Return (x, y) of the center of cell containing provided text 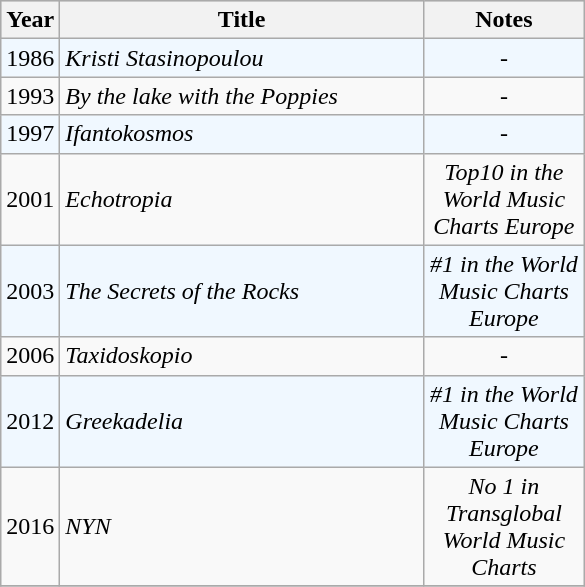
The Secrets of the Rocks (242, 291)
2006 (30, 356)
Notes (504, 20)
2003 (30, 291)
1997 (30, 134)
NYN (242, 526)
1993 (30, 96)
Title (242, 20)
Greekadelia (242, 421)
Ifantokosmos (242, 134)
By the lake with the Poppies (242, 96)
Top10 in the World Music Charts Europe (504, 199)
Year (30, 20)
Kristi Stasinopoulou (242, 58)
1986 (30, 58)
Taxidoskopio (242, 356)
2016 (30, 526)
2012 (30, 421)
2001 (30, 199)
No 1 in Transglobal World Music Charts (504, 526)
Echotropia (242, 199)
